Search for the cell housing the specified text and yield its (x, y) center coordinate. 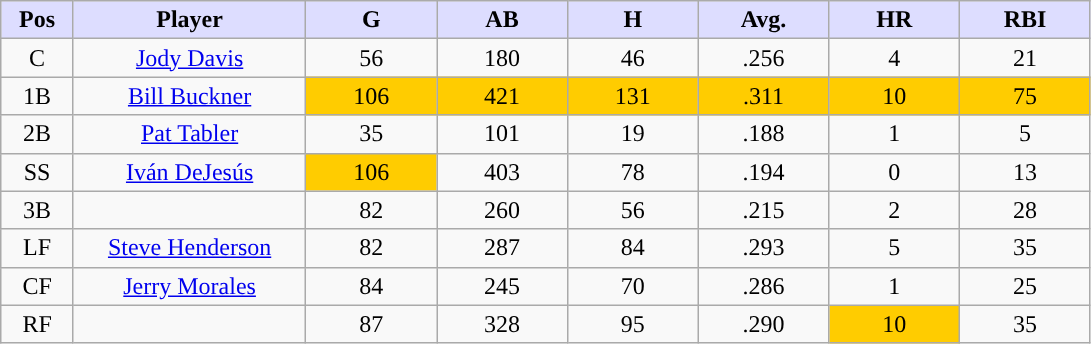
SS (38, 172)
Pos (38, 20)
78 (632, 172)
4 (894, 58)
21 (1026, 58)
28 (1026, 210)
H (632, 20)
RBI (1026, 20)
131 (632, 96)
Pat Tabler (189, 134)
2B (38, 134)
87 (372, 324)
Jerry Morales (189, 286)
245 (502, 286)
.188 (764, 134)
3B (38, 210)
Iván DeJesús (189, 172)
260 (502, 210)
.256 (764, 58)
RF (38, 324)
.215 (764, 210)
2 (894, 210)
G (372, 20)
403 (502, 172)
421 (502, 96)
Steve Henderson (189, 248)
287 (502, 248)
.290 (764, 324)
95 (632, 324)
Avg. (764, 20)
LF (38, 248)
.311 (764, 96)
Jody Davis (189, 58)
AB (502, 20)
180 (502, 58)
C (38, 58)
0 (894, 172)
.286 (764, 286)
46 (632, 58)
.194 (764, 172)
.293 (764, 248)
Bill Buckner (189, 96)
70 (632, 286)
101 (502, 134)
13 (1026, 172)
328 (502, 324)
19 (632, 134)
25 (1026, 286)
HR (894, 20)
Player (189, 20)
1B (38, 96)
CF (38, 286)
75 (1026, 96)
